Locate the cell with the specified text and output its (x, y) center coordinate. 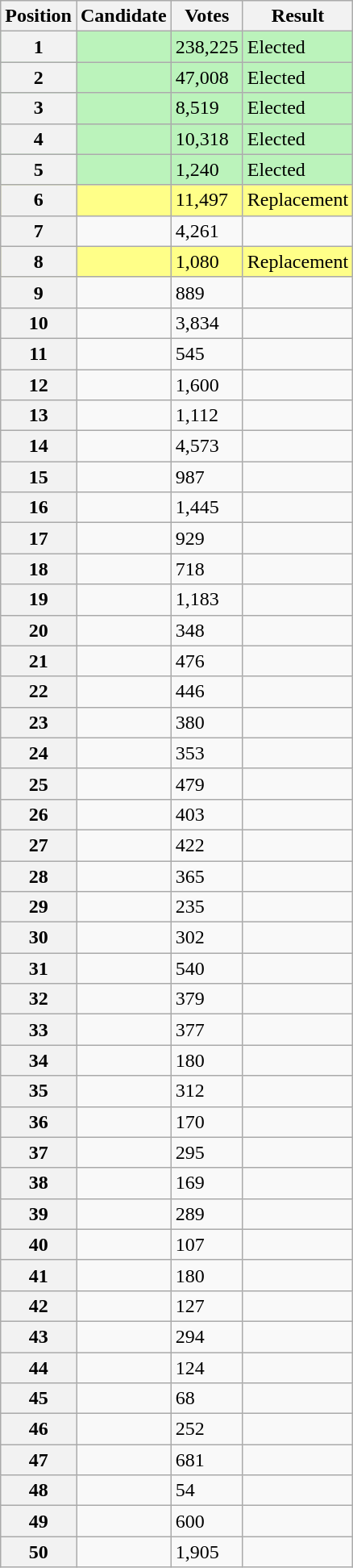
21 (39, 661)
2 (39, 77)
718 (206, 569)
1,240 (206, 169)
7 (39, 231)
252 (206, 1429)
48 (39, 1491)
12 (39, 385)
4 (39, 139)
235 (206, 907)
37 (39, 1152)
1 (39, 47)
1,112 (206, 416)
4,261 (206, 231)
1,183 (206, 600)
600 (206, 1521)
29 (39, 907)
Position (39, 16)
41 (39, 1275)
1,905 (206, 1552)
127 (206, 1306)
45 (39, 1399)
11 (39, 353)
44 (39, 1368)
302 (206, 938)
380 (206, 722)
295 (206, 1152)
9 (39, 292)
36 (39, 1122)
5 (39, 169)
107 (206, 1244)
294 (206, 1336)
33 (39, 1030)
17 (39, 538)
18 (39, 569)
13 (39, 416)
312 (206, 1091)
11,497 (206, 200)
348 (206, 630)
10,318 (206, 139)
35 (39, 1091)
Candidate (123, 16)
54 (206, 1491)
Result (297, 16)
38 (39, 1183)
10 (39, 323)
42 (39, 1306)
929 (206, 538)
124 (206, 1368)
3 (39, 108)
681 (206, 1460)
4,573 (206, 446)
25 (39, 784)
23 (39, 722)
16 (39, 508)
49 (39, 1521)
30 (39, 938)
353 (206, 753)
22 (39, 692)
377 (206, 1030)
40 (39, 1244)
20 (39, 630)
32 (39, 999)
365 (206, 876)
1,080 (206, 261)
8,519 (206, 108)
446 (206, 692)
889 (206, 292)
43 (39, 1336)
24 (39, 753)
8 (39, 261)
1,600 (206, 385)
379 (206, 999)
47 (39, 1460)
6 (39, 200)
31 (39, 968)
27 (39, 845)
3,834 (206, 323)
170 (206, 1122)
14 (39, 446)
540 (206, 968)
545 (206, 353)
987 (206, 477)
26 (39, 814)
476 (206, 661)
34 (39, 1060)
28 (39, 876)
1,445 (206, 508)
422 (206, 845)
403 (206, 814)
39 (39, 1214)
169 (206, 1183)
50 (39, 1552)
19 (39, 600)
68 (206, 1399)
238,225 (206, 47)
289 (206, 1214)
Votes (206, 16)
46 (39, 1429)
479 (206, 784)
15 (39, 477)
47,008 (206, 77)
